Return the (x, y) coordinate for the center point of the cell that contains the specified text.  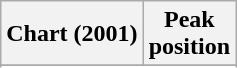
Chart (2001) (72, 34)
Peakposition (189, 34)
